Extract the [x, y] coordinate from the center of the cell holding the provided text.  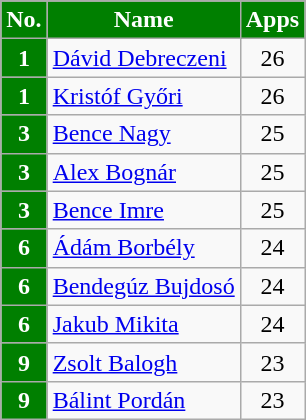
Bálint Pordán [144, 400]
Name [144, 20]
Dávid Debreczeni [144, 58]
No. [24, 20]
Zsolt Balogh [144, 362]
Kristóf Győri [144, 96]
Bence Nagy [144, 134]
Apps [272, 20]
Bence Imre [144, 210]
Jakub Mikita [144, 324]
Alex Bognár [144, 172]
Bendegúz Bujdosó [144, 286]
Ádám Borbély [144, 248]
